Locate the cell with the specified text and output its (x, y) center coordinate. 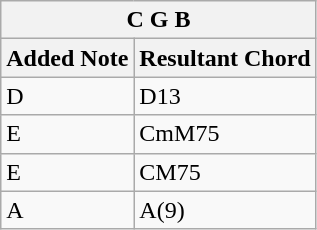
Resultant Chord (225, 58)
D13 (225, 96)
D (68, 96)
CM75 (225, 172)
Added Note (68, 58)
A (68, 210)
C G B (158, 20)
CmM75 (225, 134)
A(9) (225, 210)
